Locate the cell with the specified text and output its [X, Y] center coordinate. 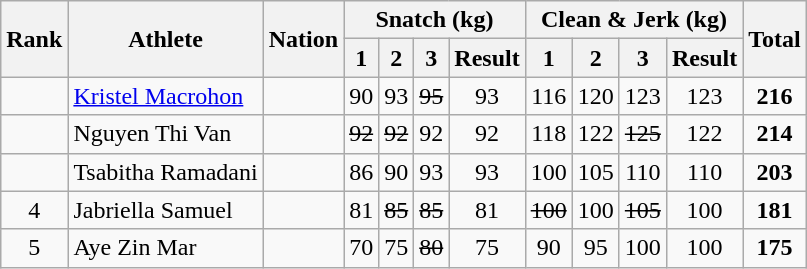
116 [548, 96]
70 [362, 248]
Jabriella Samuel [166, 210]
86 [362, 172]
Nation [303, 39]
Snatch (kg) [435, 20]
181 [775, 210]
175 [775, 248]
Athlete [166, 39]
4 [34, 210]
216 [775, 96]
Clean & Jerk (kg) [634, 20]
Aye Zin Mar [166, 248]
Kristel Macrohon [166, 96]
Tsabitha Ramadani [166, 172]
203 [775, 172]
214 [775, 134]
125 [642, 134]
120 [596, 96]
5 [34, 248]
Total [775, 39]
118 [548, 134]
80 [432, 248]
Nguyen Thi Van [166, 134]
Rank [34, 39]
